Capture the cell that displays the provided text and extract its [x, y] central coordinate. 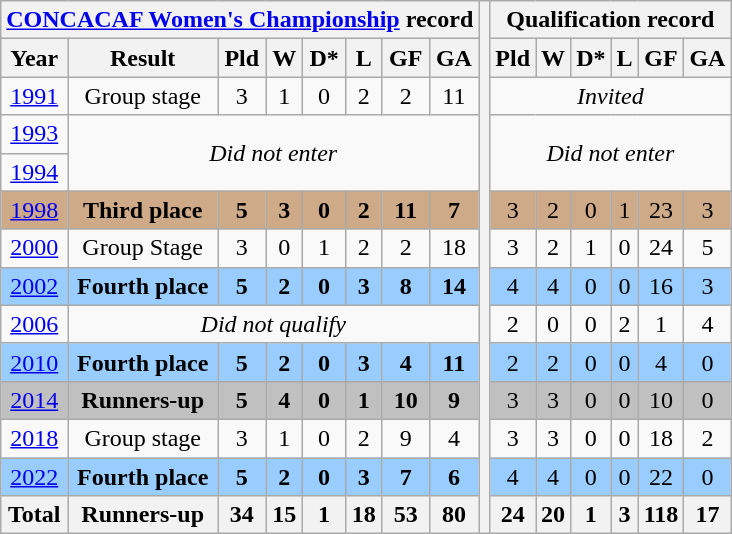
34 [242, 515]
Qualification record [610, 20]
Result [143, 58]
2010 [34, 362]
118 [661, 515]
Year [34, 58]
22 [661, 477]
6 [454, 477]
2002 [34, 286]
1998 [34, 210]
14 [454, 286]
80 [454, 515]
2000 [34, 248]
Did not qualify [274, 324]
1991 [34, 96]
Invited [610, 96]
23 [661, 210]
53 [406, 515]
1994 [34, 172]
2018 [34, 438]
Third place [143, 210]
17 [708, 515]
Group Stage [143, 248]
Total [34, 515]
2022 [34, 477]
16 [661, 286]
CONCACAF Women's Championship record [240, 20]
2006 [34, 324]
15 [284, 515]
20 [554, 515]
8 [406, 286]
2014 [34, 400]
1993 [34, 134]
